Determine the [x, y] coordinate at the center of the cell enclosing the given text.  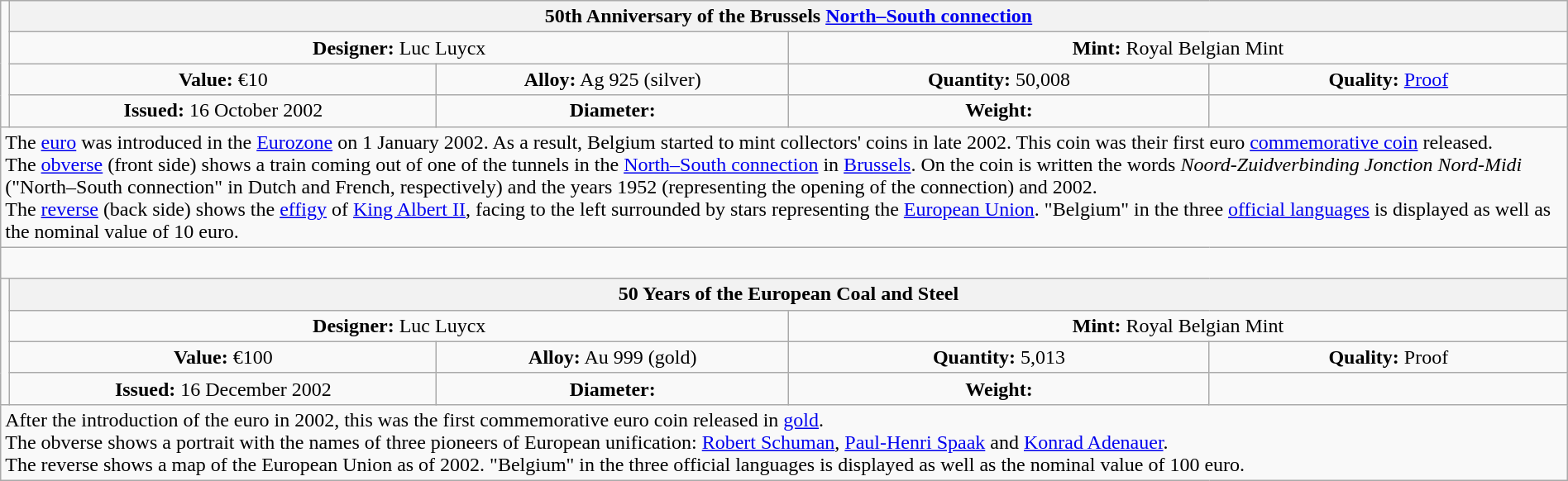
Issued: 16 December 2002 [223, 388]
50th Anniversary of the Brussels North–South connection [789, 17]
50 Years of the European Coal and Steel [789, 294]
Alloy: Ag 925 (silver) [613, 79]
Value: €100 [223, 357]
Value: €10 [223, 79]
Quantity: 5,013 [999, 357]
Issued: 16 October 2002 [223, 111]
Quantity: 50,008 [999, 79]
Alloy: Au 999 (gold) [613, 357]
